Scan for the cell matching the given text and deliver its (X, Y) coordinate at center. 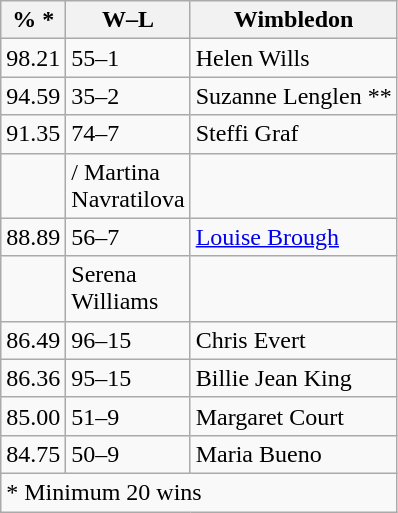
Margaret Court (294, 416)
Helen Wills (294, 58)
84.75 (34, 454)
Maria Bueno (294, 454)
Suzanne Lenglen ** (294, 96)
Chris Evert (294, 340)
Wimbledon (294, 20)
56–7 (128, 237)
Louise Brough (294, 237)
91.35 (34, 134)
95–15 (128, 378)
86.36 (34, 378)
94.59 (34, 96)
98.21 (34, 58)
50–9 (128, 454)
Steffi Graf (294, 134)
85.00 (34, 416)
74–7 (128, 134)
96–15 (128, 340)
* Minimum 20 wins (199, 492)
/ Martina Navratilova (128, 186)
Billie Jean King (294, 378)
51–9 (128, 416)
Serena Williams (128, 288)
88.89 (34, 237)
86.49 (34, 340)
W–L (128, 20)
55–1 (128, 58)
% * (34, 20)
35–2 (128, 96)
